Return [x, y] of the center of cell containing provided text 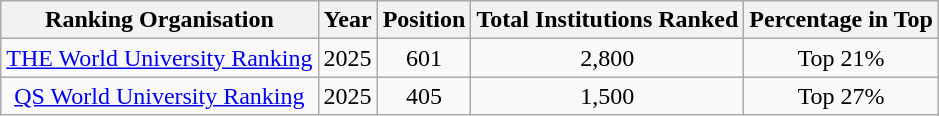
1,500 [608, 96]
Position [424, 20]
601 [424, 58]
Top 21% [842, 58]
Top 27% [842, 96]
QS World University Ranking [160, 96]
Total Institutions Ranked [608, 20]
Percentage in Top [842, 20]
THE World University Ranking [160, 58]
2,800 [608, 58]
Year [348, 20]
Ranking Organisation [160, 20]
405 [424, 96]
